Provide the [X, Y] coordinate of the cell's center where the given text is located.  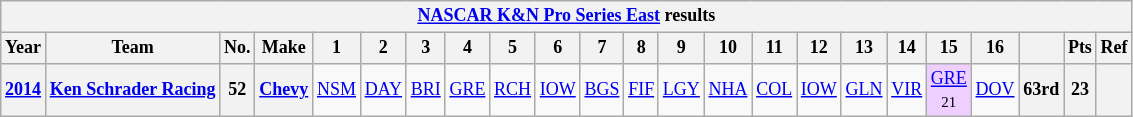
Year [24, 48]
DOV [995, 90]
2014 [24, 90]
NASCAR K&N Pro Series East results [566, 16]
GRE [468, 90]
8 [642, 48]
FIF [642, 90]
DAY [383, 90]
Team [132, 48]
13 [864, 48]
10 [728, 48]
GLN [864, 90]
2 [383, 48]
52 [238, 90]
LGY [681, 90]
NHA [728, 90]
63rd [1042, 90]
5 [513, 48]
3 [426, 48]
RCH [513, 90]
14 [907, 48]
12 [818, 48]
15 [950, 48]
16 [995, 48]
COL [774, 90]
BRI [426, 90]
VIR [907, 90]
1 [337, 48]
11 [774, 48]
No. [238, 48]
Pts [1080, 48]
GRE21 [950, 90]
23 [1080, 90]
4 [468, 48]
7 [602, 48]
Ref [1114, 48]
BGS [602, 90]
Ken Schrader Racing [132, 90]
Make [284, 48]
NSM [337, 90]
Chevy [284, 90]
9 [681, 48]
6 [558, 48]
